For the text-containing cell, return its midpoint in (x, y) coordinate format. 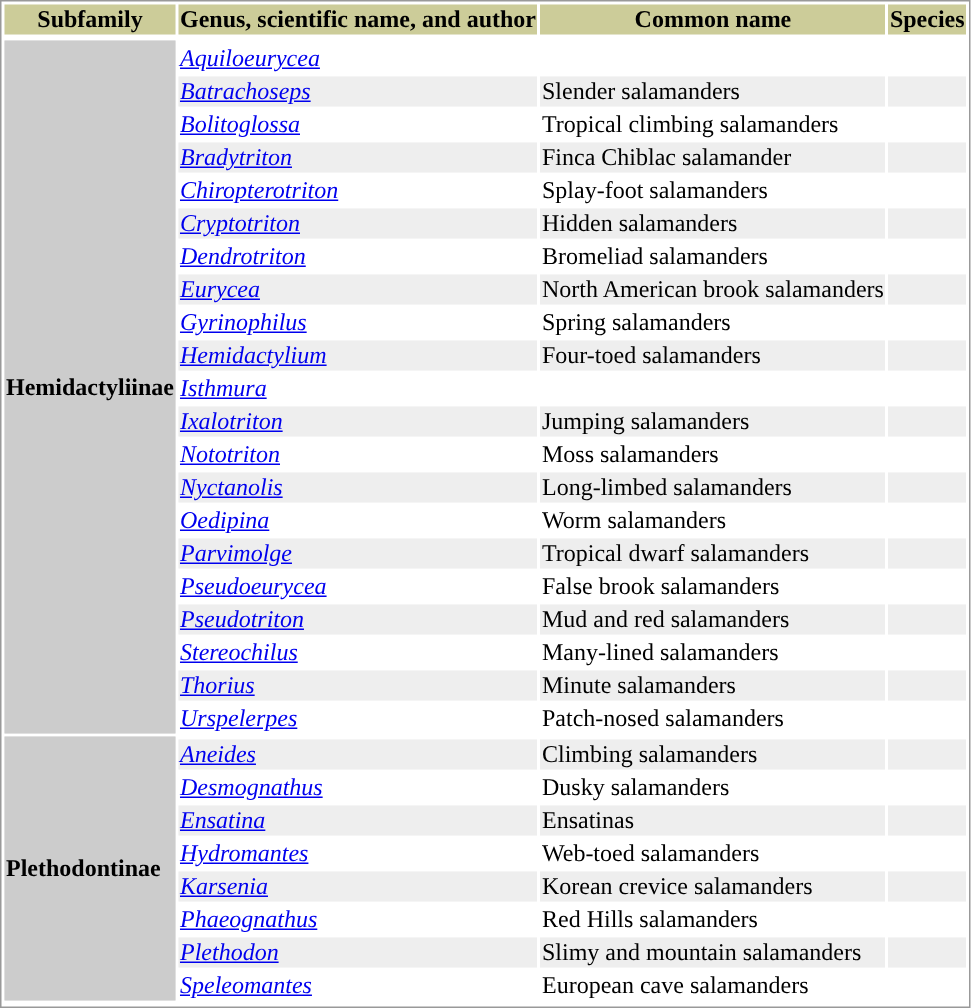
Ixalotriton (358, 421)
Aquiloeurycea (358, 59)
Plethodontinae (90, 868)
Common name (712, 19)
Eurycea (358, 289)
Hemidactylium (358, 355)
Long-limbed salamanders (712, 487)
Desmognathus (358, 787)
Nototriton (358, 455)
Finca Chiblac salamander (712, 157)
Bradytriton (358, 157)
Aneides (358, 755)
False brook salamanders (712, 587)
Hidden salamanders (712, 223)
Dusky salamanders (712, 787)
Korean crevice salamanders (712, 887)
Parvimolge (358, 553)
North American brook salamanders (712, 289)
Genus, scientific name, and author (358, 19)
Slimy and mountain salamanders (712, 953)
Pseudoeurycea (358, 587)
Bolitoglossa (358, 125)
Tropical climbing salamanders (712, 125)
Speleomantes (358, 985)
Slender salamanders (712, 91)
Moss salamanders (712, 455)
Batrachoseps (358, 91)
Tropical dwarf salamanders (712, 553)
Climbing salamanders (712, 755)
European cave salamanders (712, 985)
Species (927, 19)
Chiropterotriton (358, 191)
Hydromantes (358, 853)
Splay-foot salamanders (712, 191)
Jumping salamanders (712, 421)
Ensatina (358, 821)
Red Hills salamanders (712, 919)
Mud and red salamanders (712, 619)
Cryptotriton (358, 223)
Thorius (358, 685)
Stereochilus (358, 653)
Pseudotriton (358, 619)
Oedipina (358, 521)
Web-toed salamanders (712, 853)
Gyrinophilus (358, 323)
Spring salamanders (712, 323)
Subfamily (90, 19)
Nyctanolis (358, 487)
Isthmura (358, 389)
Dendrotriton (358, 257)
Minute salamanders (712, 685)
Worm salamanders (712, 521)
Many-lined salamanders (712, 653)
Hemidactyliinae (90, 386)
Karsenia (358, 887)
Patch-nosed salamanders (712, 719)
Plethodon (358, 953)
Urspelerpes (358, 719)
Four-toed salamanders (712, 355)
Bromeliad salamanders (712, 257)
Ensatinas (712, 821)
Phaeognathus (358, 919)
